Output the (X, Y) coordinate of the center of the cell containing the given text.  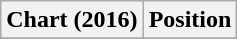
Position (190, 20)
Chart (2016) (72, 20)
